Determine the (x, y) coordinate at the center of the cell enclosing the given text.  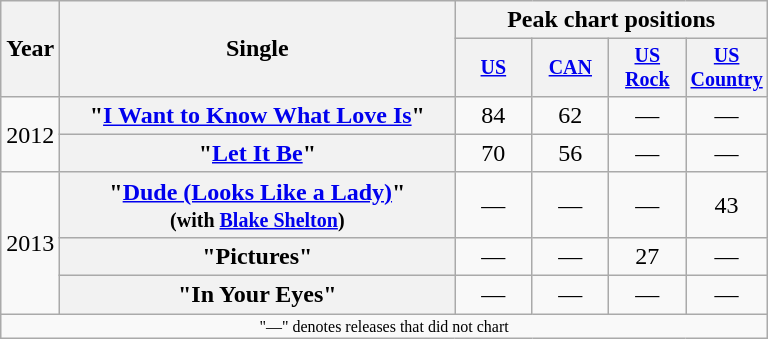
US Rock (648, 68)
US (494, 68)
"Pictures" (258, 256)
62 (570, 115)
"In Your Eyes" (258, 295)
Single (258, 49)
"Dude (Looks Like a Lady)"(with Blake Shelton) (258, 204)
56 (570, 153)
CAN (570, 68)
"—" denotes releases that did not chart (384, 326)
"I Want to Know What Love Is" (258, 115)
"Let It Be" (258, 153)
2013 (30, 242)
43 (727, 204)
2012 (30, 134)
US Country (727, 68)
27 (648, 256)
Peak chart positions (612, 20)
Year (30, 49)
84 (494, 115)
70 (494, 153)
